Extract the [x, y] coordinate from the center of the cell holding the provided text.  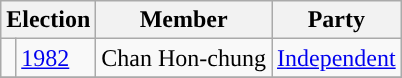
Independent [337, 58]
Chan Hon-chung [184, 58]
Election [48, 20]
1982 [56, 58]
Party [337, 20]
Member [184, 20]
